Find where the given text appears and provide that cell's center as [X, Y] coordinate. 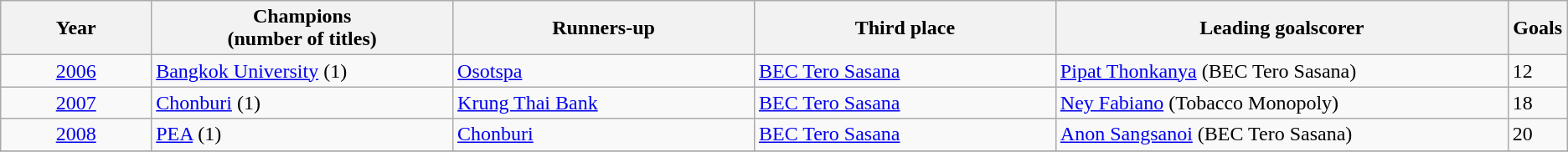
Goals [1538, 28]
Third place [905, 28]
Ney Fabiano (Tobacco Monopoly) [1282, 103]
Osotspa [604, 71]
12 [1538, 71]
Krung Thai Bank [604, 103]
Leading goalscorer [1282, 28]
Runners-up [604, 28]
PEA (1) [302, 134]
20 [1538, 134]
Year [76, 28]
2006 [76, 71]
Anon Sangsanoi (BEC Tero Sasana) [1282, 134]
Champions(number of titles) [302, 28]
Chonburi [604, 134]
Bangkok University (1) [302, 71]
Pipat Thonkanya (BEC Tero Sasana) [1282, 71]
2008 [76, 134]
Chonburi (1) [302, 103]
18 [1538, 103]
2007 [76, 103]
